Extract the (x, y) coordinate from the center of the cell holding the provided text.  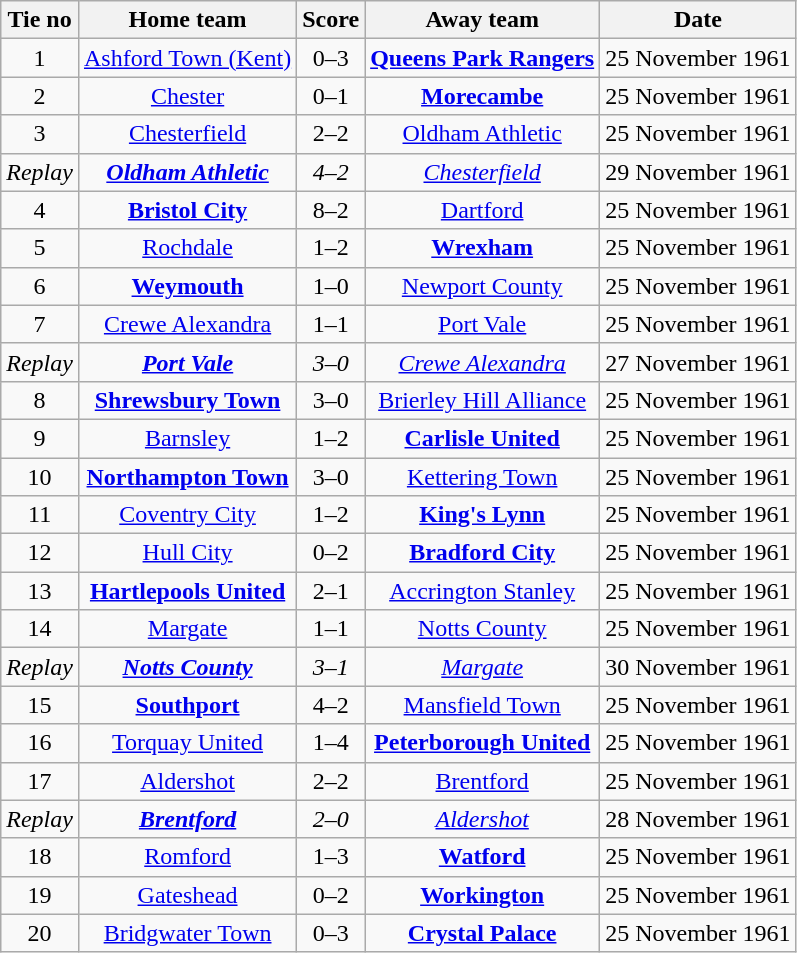
27 November 1961 (698, 362)
7 (40, 324)
30 November 1961 (698, 667)
3–1 (331, 667)
28 November 1961 (698, 819)
Score (331, 20)
Newport County (482, 286)
3 (40, 134)
Peterborough United (482, 743)
Mansfield Town (482, 705)
Bristol City (187, 210)
Ashford Town (Kent) (187, 58)
Hartlepools United (187, 591)
Romford (187, 857)
8–2 (331, 210)
Brierley Hill Alliance (482, 400)
16 (40, 743)
King's Lynn (482, 515)
Crystal Palace (482, 933)
Kettering Town (482, 477)
Rochdale (187, 248)
11 (40, 515)
9 (40, 438)
Barnsley (187, 438)
0–1 (331, 96)
2–1 (331, 591)
14 (40, 629)
Shrewsbury Town (187, 400)
10 (40, 477)
Torquay United (187, 743)
Bridgwater Town (187, 933)
1–3 (331, 857)
8 (40, 400)
12 (40, 553)
Dartford (482, 210)
Wrexham (482, 248)
29 November 1961 (698, 172)
Away team (482, 20)
13 (40, 591)
Hull City (187, 553)
15 (40, 705)
Gateshead (187, 895)
Tie no (40, 20)
Home team (187, 20)
1 (40, 58)
Carlisle United (482, 438)
Weymouth (187, 286)
Northampton Town (187, 477)
19 (40, 895)
2–0 (331, 819)
Date (698, 20)
Queens Park Rangers (482, 58)
18 (40, 857)
Morecambe (482, 96)
20 (40, 933)
2 (40, 96)
Workington (482, 895)
Chester (187, 96)
Bradford City (482, 553)
1–4 (331, 743)
Southport (187, 705)
Coventry City (187, 515)
6 (40, 286)
Accrington Stanley (482, 591)
5 (40, 248)
4 (40, 210)
Watford (482, 857)
17 (40, 781)
1–0 (331, 286)
